For the text-containing cell, return its midpoint in (X, Y) coordinate format. 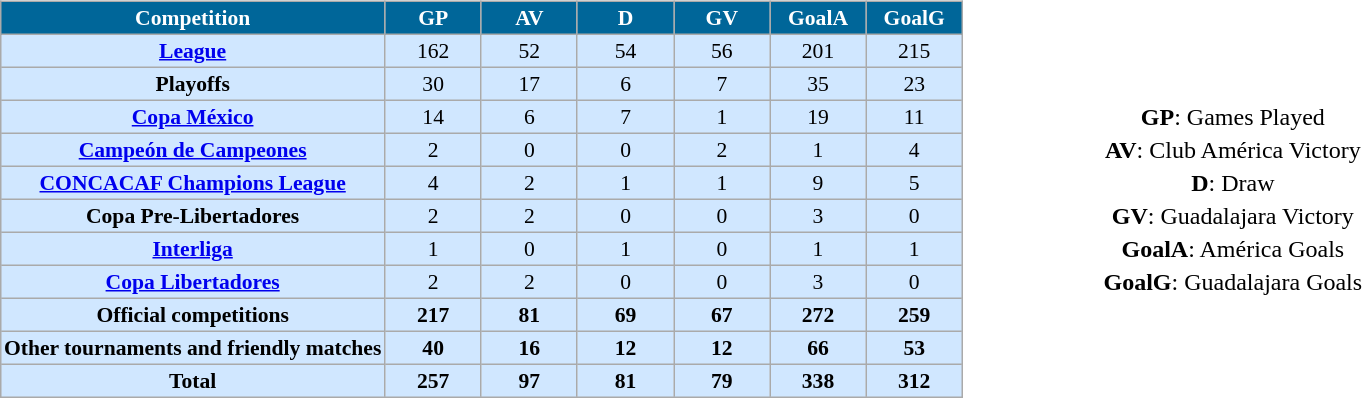
162 (433, 50)
17 (529, 84)
Total (192, 380)
23 (914, 84)
259 (914, 314)
66 (818, 348)
Copa Pre-Libertadores (192, 216)
338 (818, 380)
GV (722, 18)
52 (529, 50)
Other tournaments and friendly matches (192, 348)
Campeón de Campeones (192, 150)
AV (529, 18)
257 (433, 380)
Official competitions (192, 314)
56 (722, 50)
League (192, 50)
215 (914, 50)
19 (818, 116)
Copa México (192, 116)
69 (625, 314)
54 (625, 50)
79 (722, 380)
Interliga (192, 248)
312 (914, 380)
53 (914, 348)
9 (818, 182)
GoalG (914, 18)
16 (529, 348)
Copa Libertadores (192, 282)
Playoffs (192, 84)
CONCACAF Champions League (192, 182)
40 (433, 348)
97 (529, 380)
14 (433, 116)
30 (433, 84)
Competition (192, 18)
217 (433, 314)
D (625, 18)
11 (914, 116)
272 (818, 314)
GoalA (818, 18)
35 (818, 84)
67 (722, 314)
GP (433, 18)
201 (818, 50)
5 (914, 182)
